For the text-containing cell, return its midpoint in (X, Y) coordinate format. 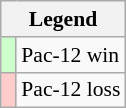
Legend (64, 19)
Pac-12 win (70, 55)
Pac-12 loss (70, 90)
